Provide the (X, Y) coordinate of the cell's center where the given text is located.  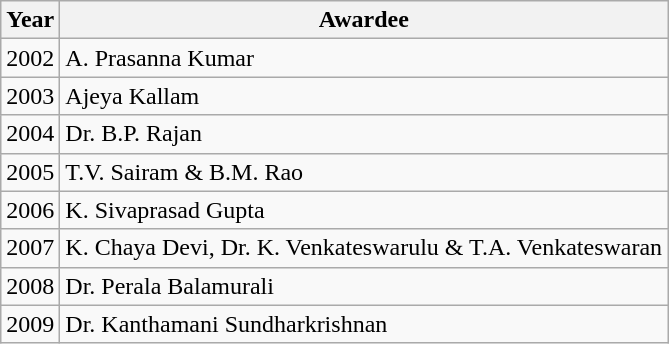
Ajeya Kallam (364, 96)
Awardee (364, 20)
T.V. Sairam & B.M. Rao (364, 172)
2004 (30, 134)
2009 (30, 324)
A. Prasanna Kumar (364, 58)
Dr. Perala Balamurali (364, 286)
Dr. B.P. Rajan (364, 134)
K. Sivaprasad Gupta (364, 210)
Dr. Kanthamani Sundharkrishnan (364, 324)
2008 (30, 286)
Year (30, 20)
2007 (30, 248)
2002 (30, 58)
2006 (30, 210)
2005 (30, 172)
2003 (30, 96)
K. Chaya Devi, Dr. K. Venkateswarulu & T.A. Venkateswaran (364, 248)
